Scan for the cell matching the given text and deliver its (X, Y) coordinate at center. 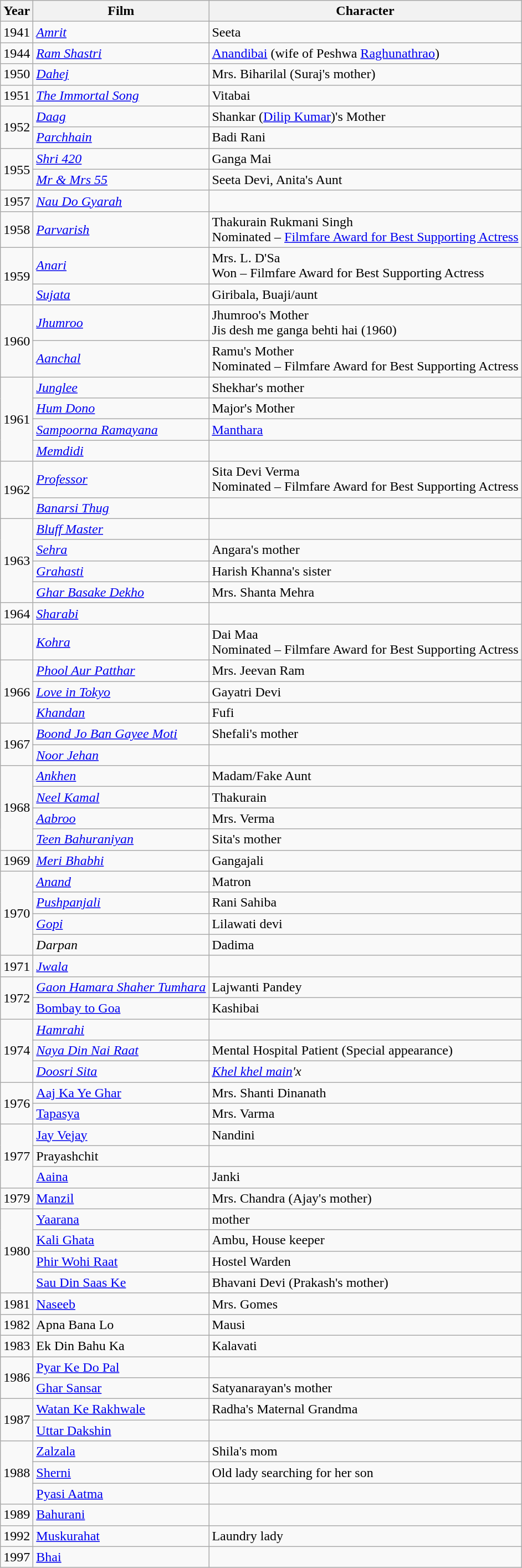
1941 (17, 32)
Gopi (121, 924)
1964 (17, 613)
Vitabai (365, 95)
Aaj Ka Ye Ghar (121, 1093)
1967 (17, 745)
Ghar Sansar (121, 1388)
Uttar Dakshin (121, 1430)
Kali Ghata (121, 1240)
Janki (365, 1177)
Aanchal (121, 359)
Mrs. Varma (365, 1114)
Mrs. Biharilal (Suraj's mother) (365, 74)
Nau Do Gyarah (121, 201)
Jhumroo's MotherJis desh me ganga behti hai (1960) (365, 323)
1974 (17, 1051)
1997 (17, 1557)
Pyasi Aatma (121, 1494)
1955 (17, 169)
Noor Jehan (121, 755)
Hostel Warden (365, 1261)
Manthara (365, 430)
Sita Devi VermaNominated – Filmfare Award for Best Supporting Actress (365, 479)
Mrs. Shanti Dinanath (365, 1093)
Shekhar's mother (365, 388)
Seeta (365, 32)
Gayatri Devi (365, 691)
Khel khel main'x (365, 1072)
1944 (17, 53)
Anandibai (wife of Peshwa Raghunathrao) (365, 53)
Major's Mother (365, 409)
Mrs. Shanta Mehra (365, 592)
1950 (17, 74)
Mausi (365, 1325)
Mrs. Chandra (Ajay's mother) (365, 1198)
Zalzala (121, 1452)
Fufi (365, 713)
1988 (17, 1473)
Pushpanjali (121, 903)
Mrs. Jeevan Ram (365, 670)
Sujata (121, 294)
Ganga Mai (365, 159)
Anari (121, 265)
1958 (17, 230)
Thakurain (365, 797)
Sampoorna Ramayana (121, 430)
Bahurani (121, 1515)
Matron (365, 882)
Radha's Maternal Grandma (365, 1409)
Tapasya (121, 1114)
Sehra (121, 550)
Khandan (121, 713)
1971 (17, 966)
1961 (17, 419)
1959 (17, 276)
Bluff Master (121, 529)
Hum Dono (121, 409)
Shefali's mother (365, 734)
Hamrahi (121, 1030)
Mrs. Verma (365, 818)
Banarsi Thug (121, 508)
1980 (17, 1251)
Lilawati devi (365, 924)
Character (365, 11)
Dadima (365, 945)
Manzil (121, 1198)
Professor (121, 479)
Giribala, Buaji/aunt (365, 294)
Phool Aur Patthar (121, 670)
1992 (17, 1536)
Lajwanti Pandey (365, 987)
Aabroo (121, 818)
Thakurain Rukmani SinghNominated – Filmfare Award for Best Supporting Actress (365, 230)
Amrit (121, 32)
1969 (17, 861)
Ankhen (121, 776)
Memdidi (121, 451)
1957 (17, 201)
1970 (17, 913)
Muskurahat (121, 1536)
Madam/Fake Aunt (365, 776)
Gangajali (365, 861)
Jhumroo (121, 323)
Shankar (Dilip Kumar)'s Mother (365, 116)
Nandini (365, 1135)
1962 (17, 490)
Apna Bana Lo (121, 1325)
Junglee (121, 388)
Mr & Mrs 55 (121, 180)
Kashibai (365, 1008)
Love in Tokyo (121, 691)
Aaina (121, 1177)
Old lady searching for her son (365, 1473)
Naya Din Nai Raat (121, 1051)
1976 (17, 1103)
Kohra (121, 642)
1979 (17, 1198)
Dahej (121, 74)
1972 (17, 997)
Ghar Basake Dekho (121, 592)
Ramu's MotherNominated – Filmfare Award for Best Supporting Actress (365, 359)
1987 (17, 1420)
Sharabi (121, 613)
Grahasti (121, 571)
1951 (17, 95)
Gaon Hamara Shaher Tumhara (121, 987)
1963 (17, 561)
Mental Hospital Patient (Special appearance) (365, 1051)
Bhavani Devi (Prakash's mother) (365, 1282)
Pyar Ke Do Pal (121, 1367)
Meri Bhabhi (121, 861)
Seeta Devi, Anita's Aunt (365, 180)
Jwala (121, 966)
1977 (17, 1156)
Parvarish (121, 230)
Dai MaaNominated – Filmfare Award for Best Supporting Actress (365, 642)
Jay Vejay (121, 1135)
1983 (17, 1346)
Film (121, 11)
Teen Bahuraniyan (121, 839)
Boond Jo Ban Gayee Moti (121, 734)
Watan Ke Rakhwale (121, 1409)
1981 (17, 1304)
Shila's mom (365, 1452)
The Immortal Song (121, 95)
Bombay to Goa (121, 1008)
Angara's mother (365, 550)
1982 (17, 1325)
Sherni (121, 1473)
Phir Wohi Raat (121, 1261)
Anand (121, 882)
1989 (17, 1515)
Prayashchit (121, 1156)
Neel Kamal (121, 797)
Ek Din Bahu Ka (121, 1346)
Mrs. Gomes (365, 1304)
mother (365, 1219)
Sita's mother (365, 839)
Ram Shastri (121, 53)
Badi Rani (365, 138)
Harish Khanna's sister (365, 571)
Ambu, House keeper (365, 1240)
1986 (17, 1377)
Doosri Sita (121, 1072)
Darpan (121, 945)
Mrs. L. D'SaWon – Filmfare Award for Best Supporting Actress (365, 265)
Rani Sahiba (365, 903)
Shri 420 (121, 159)
Naseeb (121, 1304)
1952 (17, 127)
Sau Din Saas Ke (121, 1282)
1966 (17, 691)
Satyanarayan's mother (365, 1388)
Bhai (121, 1557)
Year (17, 11)
Laundry lady (365, 1536)
Yaarana (121, 1219)
Daag (121, 116)
1968 (17, 808)
Kalavati (365, 1346)
1960 (17, 341)
Parchhain (121, 138)
